Identify which cell holds the provided text, then report its (x, y) central coordinate. 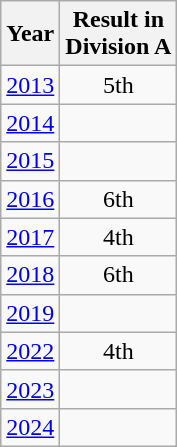
5th (118, 85)
Year (30, 34)
Result inDivision A (118, 34)
2024 (30, 427)
2015 (30, 161)
2013 (30, 85)
2016 (30, 199)
2014 (30, 123)
2017 (30, 237)
2022 (30, 351)
2023 (30, 389)
2019 (30, 313)
2018 (30, 275)
